Locate the cell with the specified text and output its [X, Y] center coordinate. 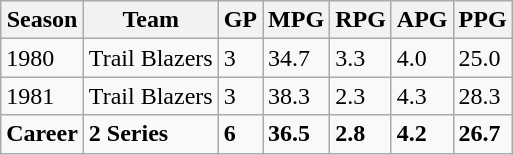
4.0 [422, 58]
4.3 [422, 96]
6 [240, 134]
GP [240, 20]
1980 [42, 58]
MPG [296, 20]
34.7 [296, 58]
28.3 [482, 96]
25.0 [482, 58]
2 Series [150, 134]
38.3 [296, 96]
Career [42, 134]
3.3 [361, 58]
2.3 [361, 96]
1981 [42, 96]
4.2 [422, 134]
Season [42, 20]
2.8 [361, 134]
36.5 [296, 134]
26.7 [482, 134]
PPG [482, 20]
RPG [361, 20]
Team [150, 20]
APG [422, 20]
